Extract the (X, Y) coordinate from the center of the cell holding the provided text.  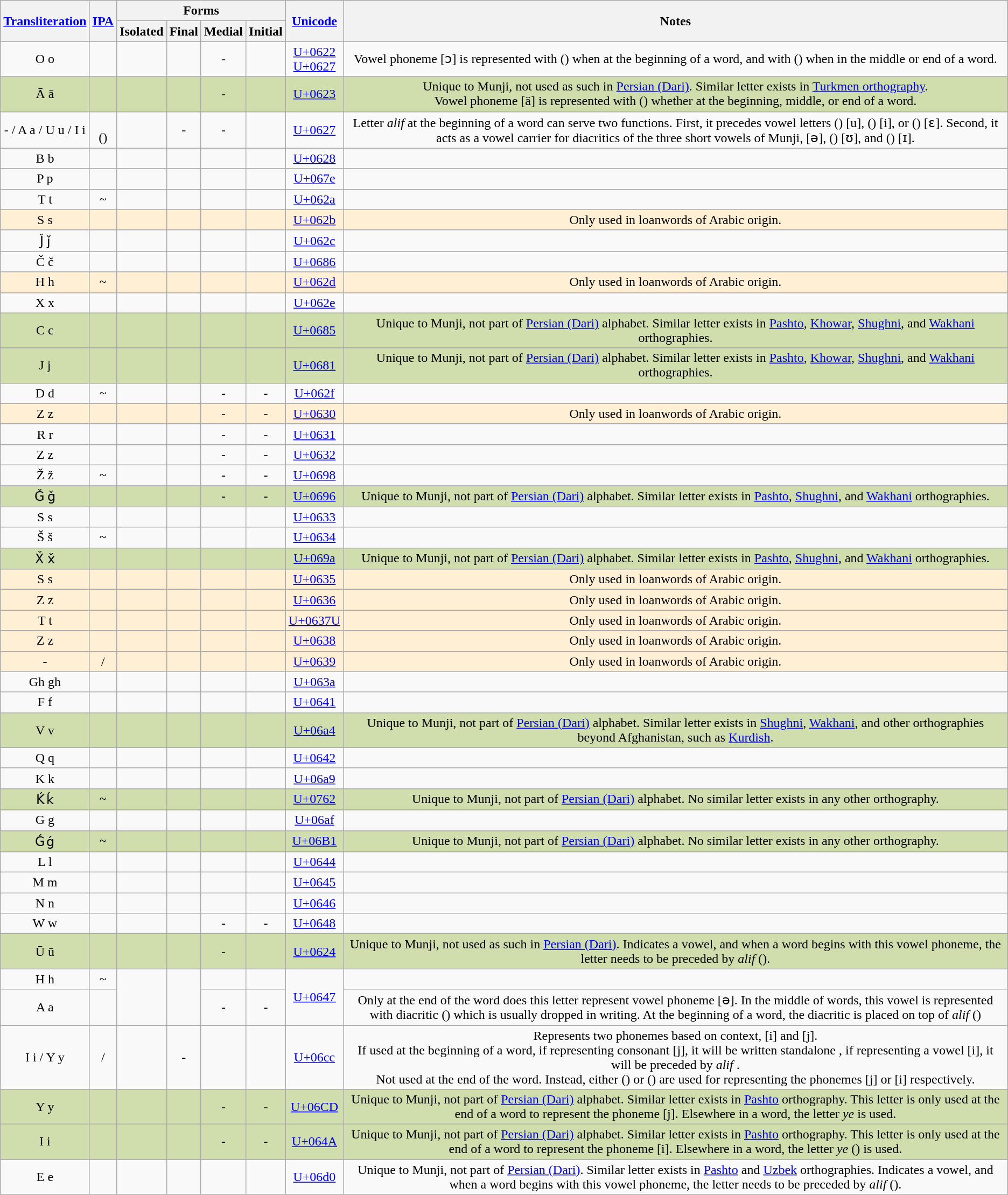
Ǧ ǧ (45, 497)
U+0641 (314, 702)
P p (45, 179)
U+06B1 (314, 841)
N n (45, 903)
U+06CD (314, 1107)
X̌ x̌ (45, 558)
U+0698 (314, 475)
U+0686 (314, 262)
U+0628 (314, 158)
U+0622U+0627 (314, 59)
U+0685 (314, 331)
IPA (103, 21)
U+0635 (314, 579)
U+067e (314, 179)
Ḱ ḱ (45, 799)
M m (45, 883)
B b (45, 158)
U+062d (314, 282)
Ǵ ǵ (45, 841)
U+069a (314, 558)
Vowel phoneme [ɔ] is represented with () when at the beginning of a word, and with () when in the middle or end of a word. (676, 59)
U+064A (314, 1142)
U+0644 (314, 862)
J̌ ǰ (45, 241)
Unicode (314, 21)
R r (45, 434)
U+0681 (314, 365)
Notes (676, 21)
- / A a / U u / I i (45, 130)
U+062a (314, 199)
Medial (223, 31)
U+0623 (314, 94)
U+0642 (314, 758)
V v (45, 730)
Gh gh (45, 682)
U+0631 (314, 434)
U+0645 (314, 883)
Initial (266, 31)
U+0632 (314, 455)
G g (45, 820)
U+063a (314, 682)
X x (45, 303)
U+0630 (314, 414)
Ā ā (45, 94)
U+0638 (314, 641)
U+06cc (314, 1058)
U+06a9 (314, 778)
J j (45, 365)
F f (45, 702)
I i / Y y (45, 1058)
U+0647 (314, 997)
Forms (201, 11)
L l (45, 862)
U+062f (314, 393)
C c (45, 331)
U+0646 (314, 903)
Ū ū (45, 951)
U+06d0 (314, 1177)
U+062b (314, 220)
U+0762 (314, 799)
I i (45, 1142)
O o (45, 59)
() (103, 130)
U+0648 (314, 924)
U+062c (314, 241)
U+06af (314, 820)
Transliteration (45, 21)
Final (184, 31)
U+0624 (314, 951)
U+0639 (314, 661)
D d (45, 393)
‍~ (103, 537)
W w (45, 924)
Š š (45, 537)
U+0696 (314, 497)
Č č (45, 262)
U+0634 (314, 537)
Y y (45, 1107)
U+062e (314, 303)
Ž ž (45, 475)
U+0636 (314, 600)
A a (45, 1007)
K k (45, 778)
Q q (45, 758)
U+06a4 (314, 730)
E e (45, 1177)
U+0633 (314, 517)
U+0627 (314, 130)
U+0637U (314, 620)
Isolated (142, 31)
